Identify which cell holds the provided text, then report its (x, y) central coordinate. 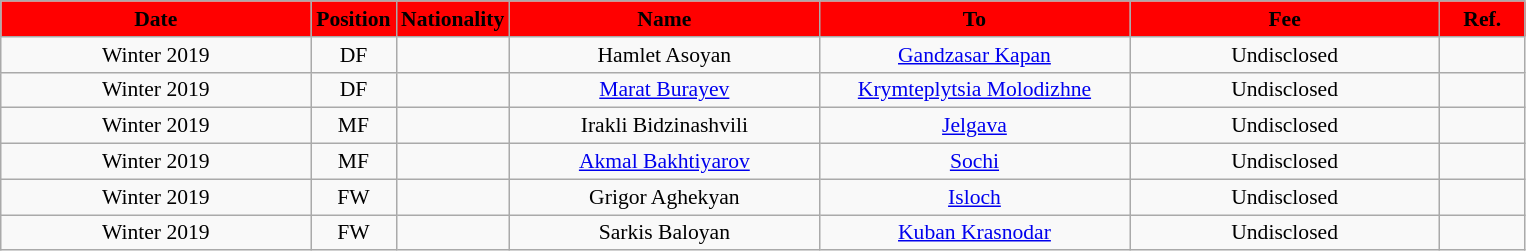
To (974, 19)
Ref. (1482, 19)
Marat Burayev (664, 90)
Nationality (452, 19)
Gandzasar Kapan (974, 55)
Sochi (974, 162)
Irakli Bidzinashvili (664, 126)
Grigor Aghekyan (664, 197)
Isloch (974, 197)
Akmal Bakhtiyarov (664, 162)
Sarkis Baloyan (664, 233)
Position (354, 19)
Jelgava (974, 126)
Krymteplytsia Molodizhne (974, 90)
Fee (1285, 19)
Name (664, 19)
Hamlet Asoyan (664, 55)
Kuban Krasnodar (974, 233)
Date (156, 19)
